Search for the cell housing the specified text and yield its (x, y) center coordinate. 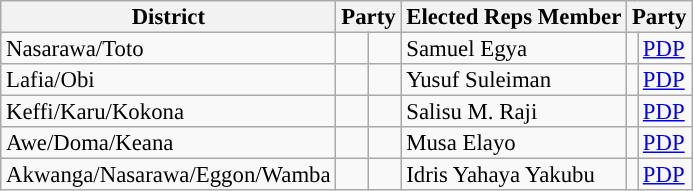
Salisu M. Raji (514, 112)
Samuel Egya (514, 49)
Lafia/Obi (168, 80)
Idris Yahaya Yakubu (514, 175)
Akwanga/Nasarawa/Eggon/Wamba (168, 175)
Elected Reps Member (514, 17)
District (168, 17)
Nasarawa/Toto (168, 49)
Musa Elayo (514, 143)
Awe/Doma/Keana (168, 143)
Yusuf Suleiman (514, 80)
Keffi/Karu/Kokona (168, 112)
